Output the (x, y) coordinate of the center of the cell containing the given text.  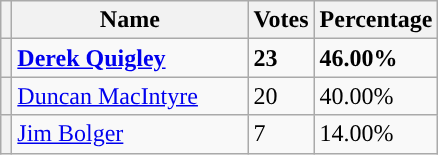
20 (281, 96)
40.00% (376, 96)
Votes (281, 20)
Name (130, 20)
14.00% (376, 134)
46.00% (376, 58)
Duncan MacIntyre (130, 96)
7 (281, 134)
Derek Quigley (130, 58)
Percentage (376, 20)
23 (281, 58)
Jim Bolger (130, 134)
